Detect which cell encompasses the target text, then output its [X, Y] center coordinate. 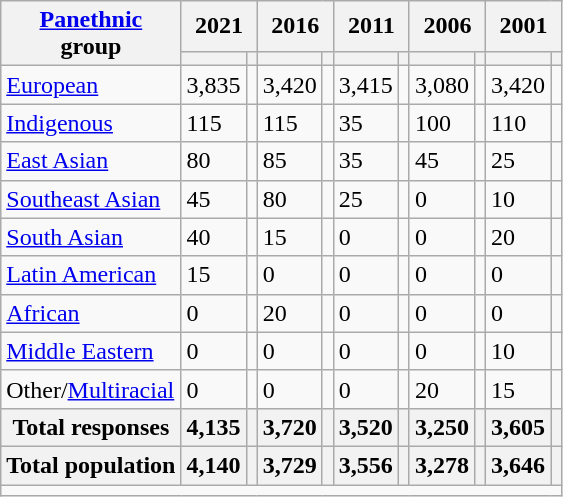
2021 [219, 26]
3,278 [442, 465]
3,646 [518, 465]
110 [518, 123]
4,140 [214, 465]
2006 [447, 26]
East Asian [91, 161]
Other/Multiracial [91, 389]
2001 [524, 26]
Southeast Asian [91, 199]
4,135 [214, 427]
3,720 [290, 427]
South Asian [91, 237]
Total population [91, 465]
3,080 [442, 85]
Latin American [91, 275]
Panethnicgroup [91, 34]
Middle Eastern [91, 351]
European [91, 85]
40 [214, 237]
Indigenous [91, 123]
2016 [295, 26]
3,605 [518, 427]
3,729 [290, 465]
3,415 [366, 85]
3,520 [366, 427]
3,250 [442, 427]
3,835 [214, 85]
2011 [371, 26]
African [91, 313]
3,556 [366, 465]
85 [290, 161]
Total responses [91, 427]
100 [442, 123]
